Determine the (x, y) coordinate at the center of the cell enclosing the given text.  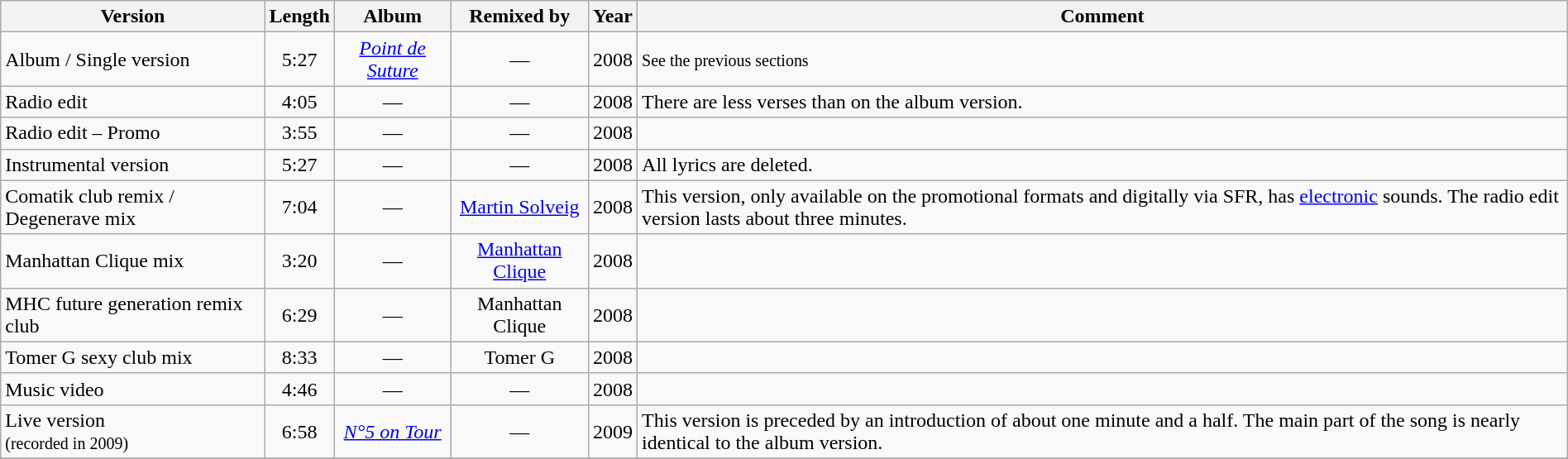
Point de Suture (392, 60)
3:55 (299, 133)
Martin Solveig (519, 207)
Radio edit (132, 102)
4:05 (299, 102)
Radio edit – Promo (132, 133)
Album (392, 17)
Year (614, 17)
Version (132, 17)
Comment (1103, 17)
Length (299, 17)
Instrumental version (132, 165)
6:29 (299, 314)
Album / Single version (132, 60)
3:20 (299, 261)
7:04 (299, 207)
Comatik club remix / Degenerave mix (132, 207)
2009 (614, 432)
MHC future generation remix club (132, 314)
See the previous sections (1103, 60)
Remixed by (519, 17)
Music video (132, 389)
Manhattan Clique mix (132, 261)
4:46 (299, 389)
Tomer G (519, 357)
Live version (recorded in 2009) (132, 432)
There are less verses than on the album version. (1103, 102)
Tomer G sexy club mix (132, 357)
6:58 (299, 432)
All lyrics are deleted. (1103, 165)
N°5 on Tour (392, 432)
This version is preceded by an introduction of about one minute and a half. The main part of the song is nearly identical to the album version. (1103, 432)
8:33 (299, 357)
